Output the (x, y) coordinate of the center of the cell containing the given text.  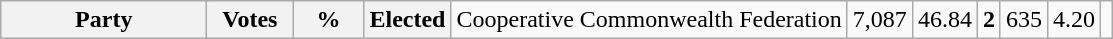
Cooperative Commonwealth Federation (649, 20)
% (328, 20)
635 (1024, 20)
2 (988, 20)
46.84 (944, 20)
4.20 (1074, 20)
7,087 (880, 20)
Party (104, 20)
Votes (250, 20)
Elected (408, 20)
